Output the (X, Y) coordinate of the center of the cell containing the given text.  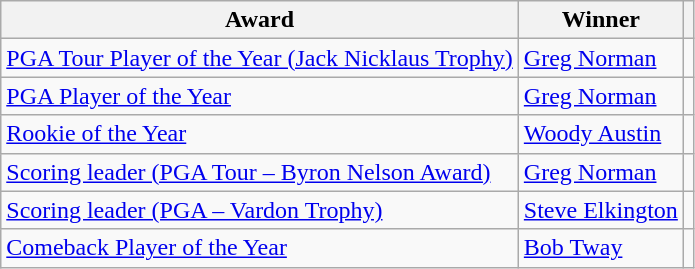
Scoring leader (PGA Tour – Byron Nelson Award) (260, 172)
Bob Tway (600, 248)
Woody Austin (600, 134)
Rookie of the Year (260, 134)
Scoring leader (PGA – Vardon Trophy) (260, 210)
Award (260, 20)
PGA Player of the Year (260, 96)
PGA Tour Player of the Year (Jack Nicklaus Trophy) (260, 58)
Winner (600, 20)
Steve Elkington (600, 210)
Comeback Player of the Year (260, 248)
